From the cell containing the given text, extract its center point as (X, Y) coordinate. 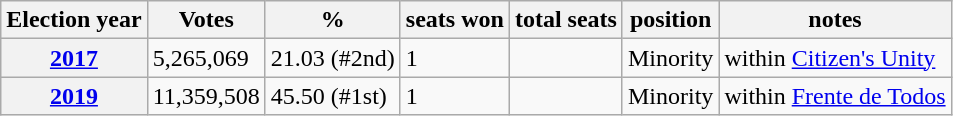
Election year (74, 20)
% (332, 20)
Votes (206, 20)
notes (835, 20)
within Citizen's Unity (835, 58)
5,265,069 (206, 58)
seats won (454, 20)
11,359,508 (206, 96)
21.03 (#2nd) (332, 58)
within Frente de Todos (835, 96)
45.50 (#1st) (332, 96)
position (670, 20)
2019 (74, 96)
total seats (566, 20)
2017 (74, 58)
